From the cell containing the given text, extract its center point as [X, Y] coordinate. 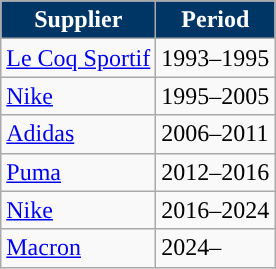
1993–1995 [216, 58]
2024– [216, 248]
Le Coq Sportif [78, 58]
2012–2016 [216, 172]
Puma [78, 172]
2006–2011 [216, 134]
1995–2005 [216, 96]
2016–2024 [216, 210]
Period [216, 20]
Adidas [78, 134]
Supplier [78, 20]
Macron [78, 248]
